Extract the (X, Y) coordinate from the center of the cell holding the provided text.  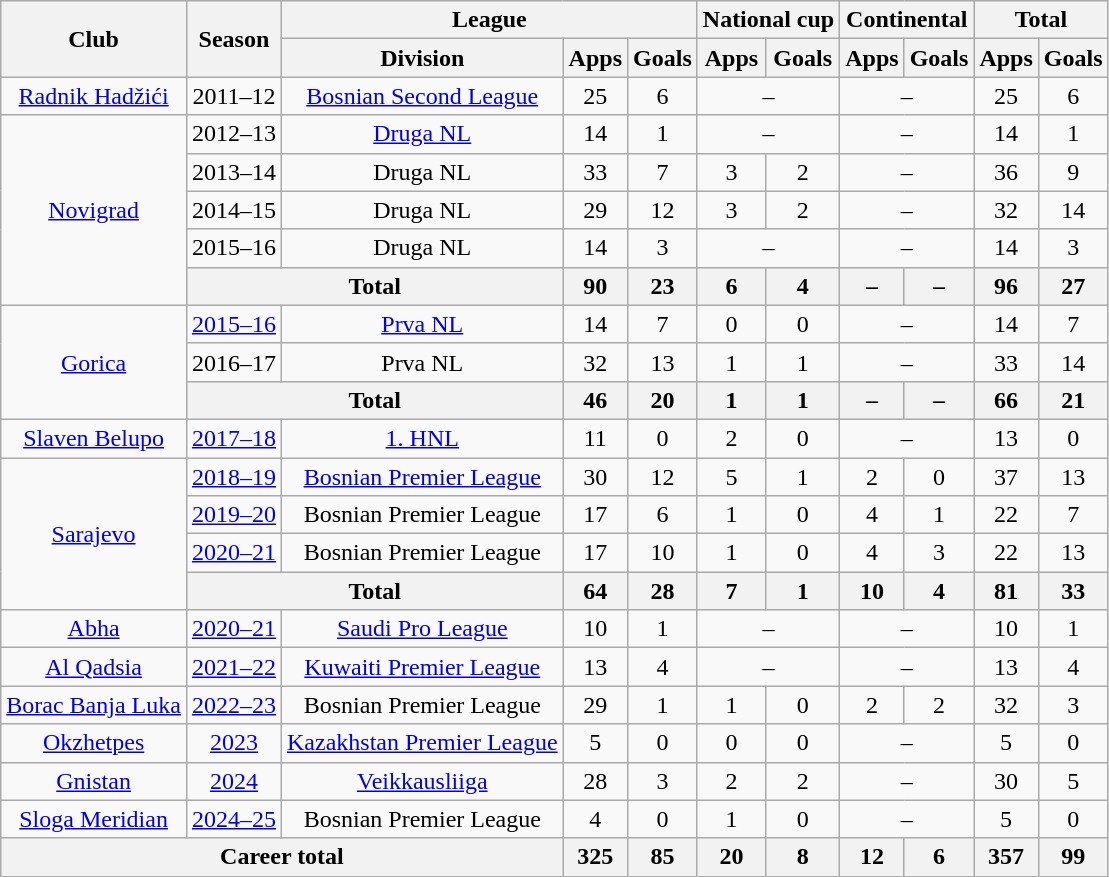
23 (663, 286)
46 (595, 400)
2017–18 (234, 438)
Novigrad (94, 210)
Bosnian Second League (422, 96)
Season (234, 39)
Al Qadsia (94, 667)
Club (94, 39)
Saudi Pro League (422, 629)
League (489, 20)
9 (1073, 172)
Division (422, 58)
8 (803, 857)
325 (595, 857)
2014–15 (234, 210)
Kuwaiti Premier League (422, 667)
Career total (282, 857)
21 (1073, 400)
66 (1006, 400)
85 (663, 857)
Okzhetpes (94, 743)
2013–14 (234, 172)
Gorica (94, 362)
2024 (234, 781)
2023 (234, 743)
11 (595, 438)
2016–17 (234, 362)
Gnistan (94, 781)
Borac Banja Luka (94, 705)
Continental (907, 20)
2012–13 (234, 134)
2022–23 (234, 705)
27 (1073, 286)
2024–25 (234, 819)
Slaven Belupo (94, 438)
2011–12 (234, 96)
National cup (768, 20)
81 (1006, 591)
Sarajevo (94, 534)
2019–20 (234, 515)
96 (1006, 286)
37 (1006, 477)
Veikkausliiga (422, 781)
99 (1073, 857)
Radnik Hadžići (94, 96)
2021–22 (234, 667)
64 (595, 591)
Kazakhstan Premier League (422, 743)
Sloga Meridian (94, 819)
90 (595, 286)
1. HNL (422, 438)
2018–19 (234, 477)
36 (1006, 172)
357 (1006, 857)
Abha (94, 629)
